Search for the cell housing the specified text and yield its [X, Y] center coordinate. 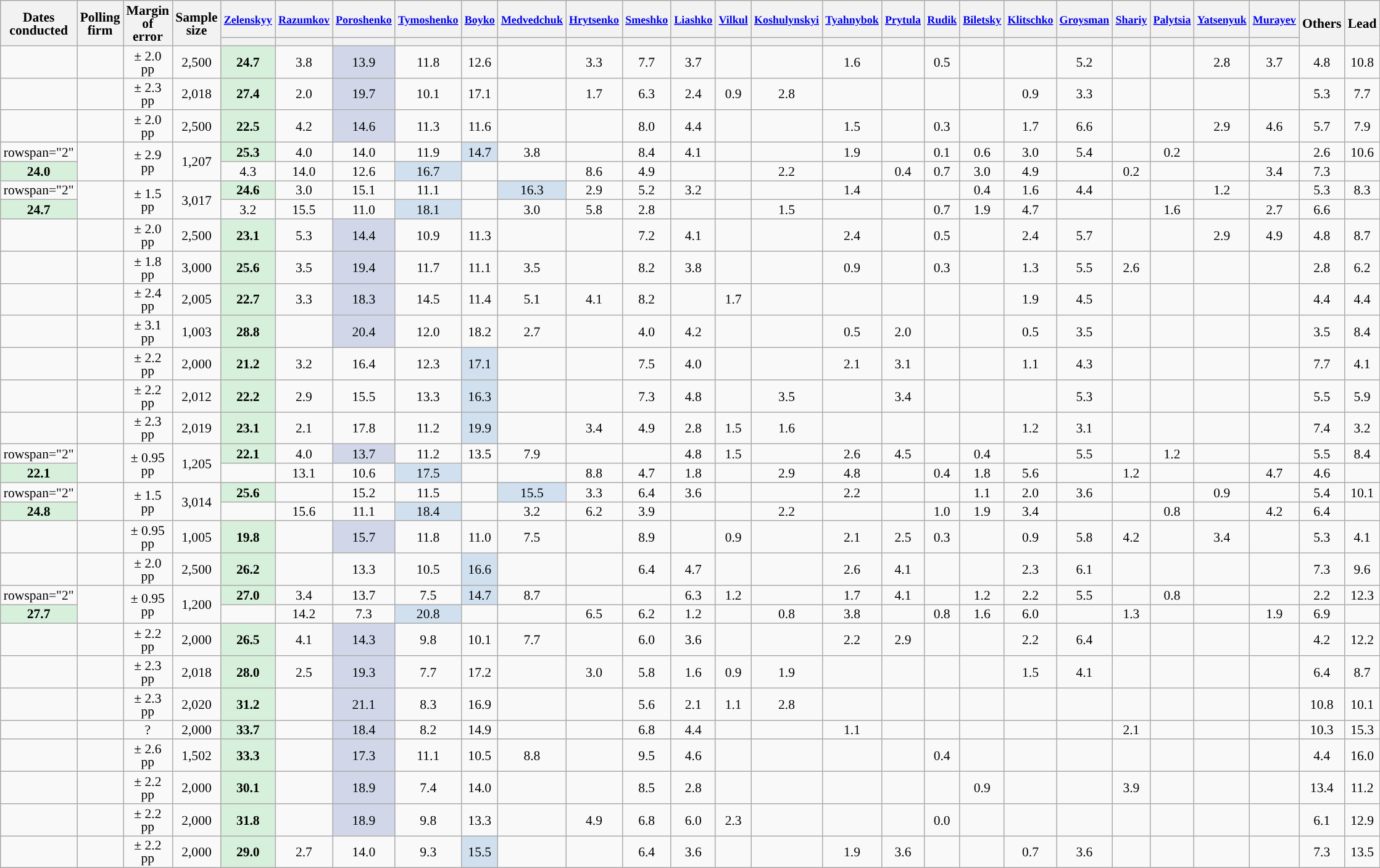
1,205 [196, 463]
22.5 [248, 126]
6.5 [594, 614]
14.4 [364, 235]
26.2 [248, 569]
10.3 [1322, 729]
11.4 [480, 299]
15.6 [304, 511]
27.4 [248, 94]
14.5 [428, 299]
2,012 [196, 396]
15.2 [364, 492]
Poroshenko [364, 19]
18.1 [428, 210]
Smeshko [647, 19]
22.7 [248, 299]
9.3 [428, 852]
18.3 [364, 299]
31.8 [248, 820]
33.7 [248, 729]
Marginof error [148, 23]
Murayev [1274, 19]
18.2 [480, 332]
Polling firm [100, 23]
8.0 [647, 126]
19.7 [364, 94]
19.4 [364, 267]
26.5 [248, 640]
14.9 [480, 729]
3,000 [196, 267]
Prytula [903, 19]
Zelenskyy [248, 19]
19.3 [364, 672]
8.5 [647, 788]
28.0 [248, 672]
22.2 [248, 396]
2,019 [196, 428]
17.2 [480, 672]
19.9 [480, 428]
16.6 [480, 569]
14.3 [364, 640]
17.5 [428, 473]
21.1 [364, 704]
13.4 [1322, 788]
5.9 [1363, 396]
12.0 [428, 332]
27.7 [39, 614]
16.4 [364, 364]
± 2.9 pp [148, 162]
14.2 [304, 614]
16.0 [1363, 756]
24.6 [248, 190]
16.7 [428, 172]
28.8 [248, 332]
Biletsky [982, 19]
8.6 [594, 172]
15.1 [364, 190]
15.7 [364, 537]
Boyko [480, 19]
Razumkov [304, 19]
11.7 [428, 267]
3,014 [196, 502]
29.0 [248, 852]
Yatsenyuk [1222, 19]
16.9 [480, 704]
Samplesize [196, 23]
13.1 [304, 473]
1.4 [852, 190]
9.5 [647, 756]
Lead [1363, 23]
1,200 [196, 605]
14.6 [364, 126]
± 3.1 pp [148, 332]
11.6 [480, 126]
Rudik [942, 19]
Koshulynskyi [786, 19]
25.3 [248, 152]
24.0 [39, 172]
10.9 [428, 235]
11.9 [428, 152]
2,020 [196, 704]
15.3 [1363, 729]
Hrytsenko [594, 19]
27.0 [248, 595]
Vilkul [733, 19]
19.8 [248, 537]
± 2.6 pp [148, 756]
8.9 [647, 537]
0.1 [942, 152]
33.3 [248, 756]
? [148, 729]
Liashko [693, 19]
Palytsia [1171, 19]
1,502 [196, 756]
0.0 [942, 820]
Medvedchuk [532, 19]
1,207 [196, 162]
0.6 [982, 152]
30.1 [248, 788]
17.3 [364, 756]
21.2 [248, 364]
31.2 [248, 704]
± 2.4 pp [148, 299]
12.2 [1363, 640]
11.5 [428, 492]
12.9 [1363, 820]
Datesconducted [39, 23]
1,003 [196, 332]
20.4 [364, 332]
Klitschko [1030, 19]
13.9 [364, 62]
3,017 [196, 200]
2,005 [196, 299]
1.0 [942, 511]
1,005 [196, 537]
6.9 [1322, 614]
7.2 [647, 235]
20.8 [428, 614]
Shariy [1131, 19]
Groysman [1085, 19]
Tyahnybok [852, 19]
Tymoshenko [428, 19]
17.8 [364, 428]
9.6 [1363, 569]
± 1.8 pp [148, 267]
Others [1322, 23]
24.8 [39, 511]
5.1 [532, 299]
